Extract the [X, Y] coordinate from the center of the cell holding the provided text.  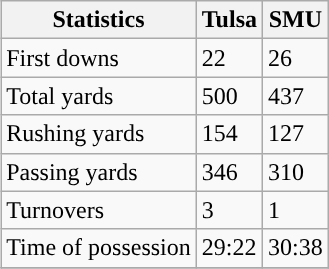
310 [296, 172]
154 [229, 134]
Rushing yards [99, 134]
Passing yards [99, 172]
29:22 [229, 248]
500 [229, 96]
346 [229, 172]
Time of possession [99, 248]
30:38 [296, 248]
437 [296, 96]
Tulsa [229, 20]
Total yards [99, 96]
First downs [99, 58]
Turnovers [99, 210]
22 [229, 58]
26 [296, 58]
3 [229, 210]
127 [296, 134]
SMU [296, 20]
1 [296, 210]
Statistics [99, 20]
